Scan for the cell matching the given text and deliver its [X, Y] coordinate at center. 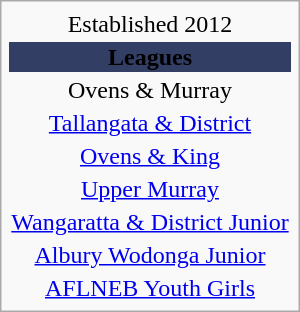
AFLNEB Youth Girls [150, 288]
Ovens & Murray [150, 90]
Ovens & King [150, 156]
Leagues [150, 57]
Tallangata & District [150, 123]
Upper Murray [150, 189]
Wangaratta & District Junior [150, 222]
Albury Wodonga Junior [150, 255]
Established 2012 [150, 24]
